Identify which cell holds the provided text, then report its [X, Y] central coordinate. 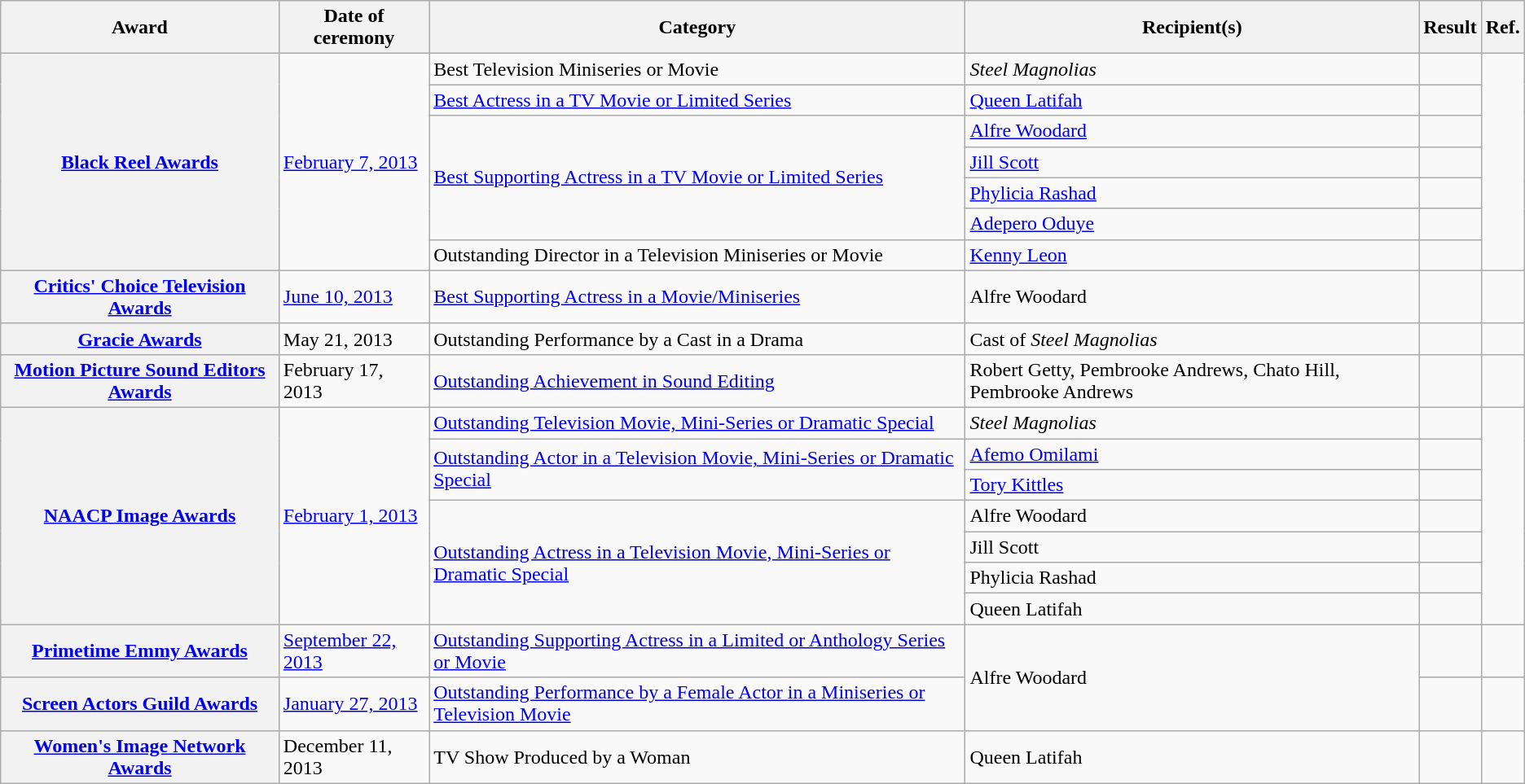
Outstanding Performance by a Cast in a Drama [697, 339]
Gracie Awards [140, 339]
Category [697, 28]
Critics' Choice Television Awards [140, 296]
Robert Getty, Pembrooke Andrews, Chato Hill, Pembrooke Andrews [1193, 381]
Outstanding Achievement in Sound Editing [697, 381]
June 10, 2013 [354, 296]
Result [1450, 28]
Outstanding Performance by a Female Actor in a Miniseries or Television Movie [697, 703]
Kenny Leon [1193, 255]
Award [140, 28]
Best Television Miniseries or Movie [697, 69]
Best Supporting Actress in a TV Movie or Limited Series [697, 177]
Best Supporting Actress in a Movie/Miniseries [697, 296]
Motion Picture Sound Editors Awards [140, 381]
NAACP Image Awards [140, 515]
TV Show Produced by a Woman [697, 757]
Recipient(s) [1193, 28]
February 7, 2013 [354, 162]
Adepero Oduye [1193, 224]
January 27, 2013 [354, 703]
Black Reel Awards [140, 162]
February 17, 2013 [354, 381]
Primetime Emmy Awards [140, 651]
Best Actress in a TV Movie or Limited Series [697, 100]
Screen Actors Guild Awards [140, 703]
February 1, 2013 [354, 515]
Ref. [1502, 28]
Date of ceremony [354, 28]
Outstanding Actor in a Television Movie, Mini-Series or Dramatic Special [697, 469]
Tory Kittles [1193, 485]
Women's Image Network Awards [140, 757]
Outstanding Supporting Actress in a Limited or Anthology Series or Movie [697, 651]
Outstanding Television Movie, Mini-Series or Dramatic Special [697, 423]
May 21, 2013 [354, 339]
Outstanding Director in a Television Miniseries or Movie [697, 255]
September 22, 2013 [354, 651]
Cast of Steel Magnolias [1193, 339]
Outstanding Actress in a Television Movie, Mini-Series or Dramatic Special [697, 563]
December 11, 2013 [354, 757]
Afemo Omilami [1193, 453]
